Return the (X, Y) coordinate for the center point of the cell that contains the specified text.  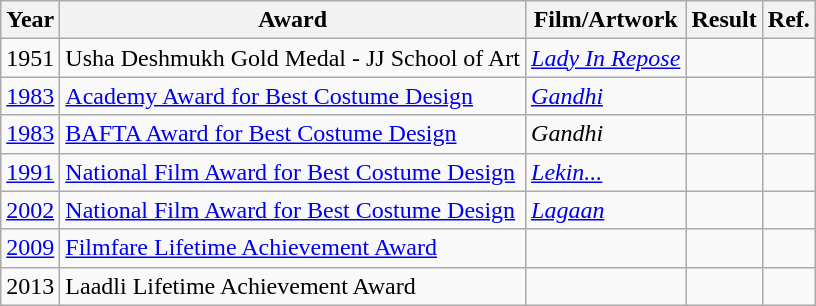
1991 (30, 172)
Award (293, 20)
Ref. (788, 20)
Academy Award for Best Costume Design (293, 96)
Filmfare Lifetime Achievement Award (293, 248)
Lekin... (606, 172)
2009 (30, 248)
Lagaan (606, 210)
1951 (30, 58)
Usha Deshmukh Gold Medal - JJ School of Art (293, 58)
Year (30, 20)
2002 (30, 210)
Lady In Repose (606, 58)
BAFTA Award for Best Costume Design (293, 134)
Laadli Lifetime Achievement Award (293, 286)
Film/Artwork (606, 20)
Result (724, 20)
2013 (30, 286)
